Determine the [X, Y] coordinate at the center of the cell enclosing the given text.  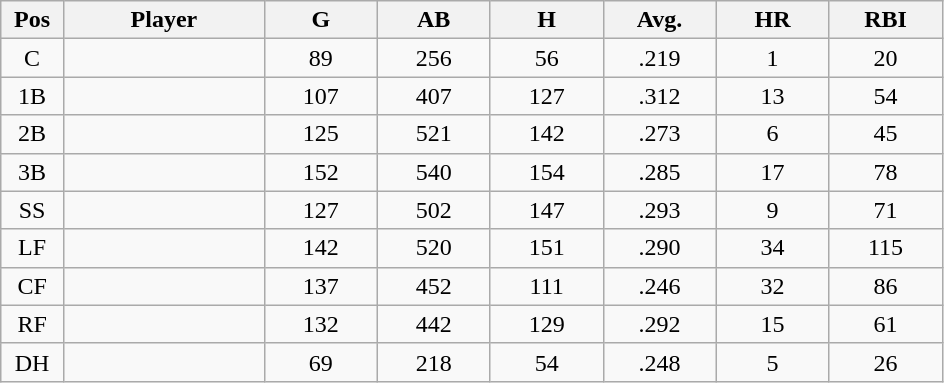
DH [32, 362]
Player [164, 20]
15 [772, 324]
45 [886, 134]
.290 [660, 248]
521 [434, 134]
3B [32, 172]
71 [886, 210]
32 [772, 286]
154 [546, 172]
9 [772, 210]
137 [320, 286]
6 [772, 134]
Avg. [660, 20]
78 [886, 172]
G [320, 20]
502 [434, 210]
26 [886, 362]
.285 [660, 172]
89 [320, 58]
407 [434, 96]
34 [772, 248]
86 [886, 286]
520 [434, 248]
LF [32, 248]
115 [886, 248]
151 [546, 248]
RF [32, 324]
218 [434, 362]
.219 [660, 58]
17 [772, 172]
452 [434, 286]
540 [434, 172]
147 [546, 210]
56 [546, 58]
442 [434, 324]
.246 [660, 286]
.273 [660, 134]
13 [772, 96]
1B [32, 96]
CF [32, 286]
107 [320, 96]
.292 [660, 324]
Pos [32, 20]
2B [32, 134]
SS [32, 210]
111 [546, 286]
132 [320, 324]
61 [886, 324]
69 [320, 362]
20 [886, 58]
5 [772, 362]
256 [434, 58]
.248 [660, 362]
.312 [660, 96]
C [32, 58]
129 [546, 324]
1 [772, 58]
AB [434, 20]
152 [320, 172]
HR [772, 20]
RBI [886, 20]
.293 [660, 210]
H [546, 20]
125 [320, 134]
